Output the [x, y] coordinate of the center of the cell containing the given text.  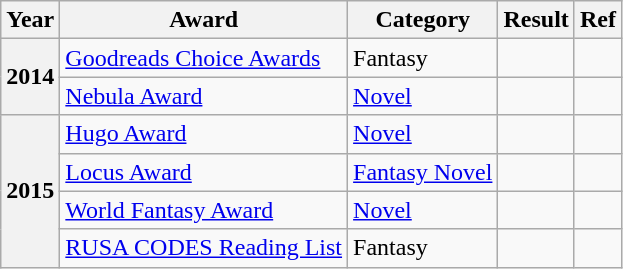
Result [536, 20]
RUSA CODES Reading List [204, 248]
Ref [598, 20]
Hugo Award [204, 134]
Award [204, 20]
Year [30, 20]
World Fantasy Award [204, 210]
Category [423, 20]
Nebula Award [204, 96]
Locus Award [204, 172]
2015 [30, 191]
Goodreads Choice Awards [204, 58]
2014 [30, 77]
Fantasy Novel [423, 172]
